Return the [x, y] coordinate for the center point of the cell that contains the specified text.  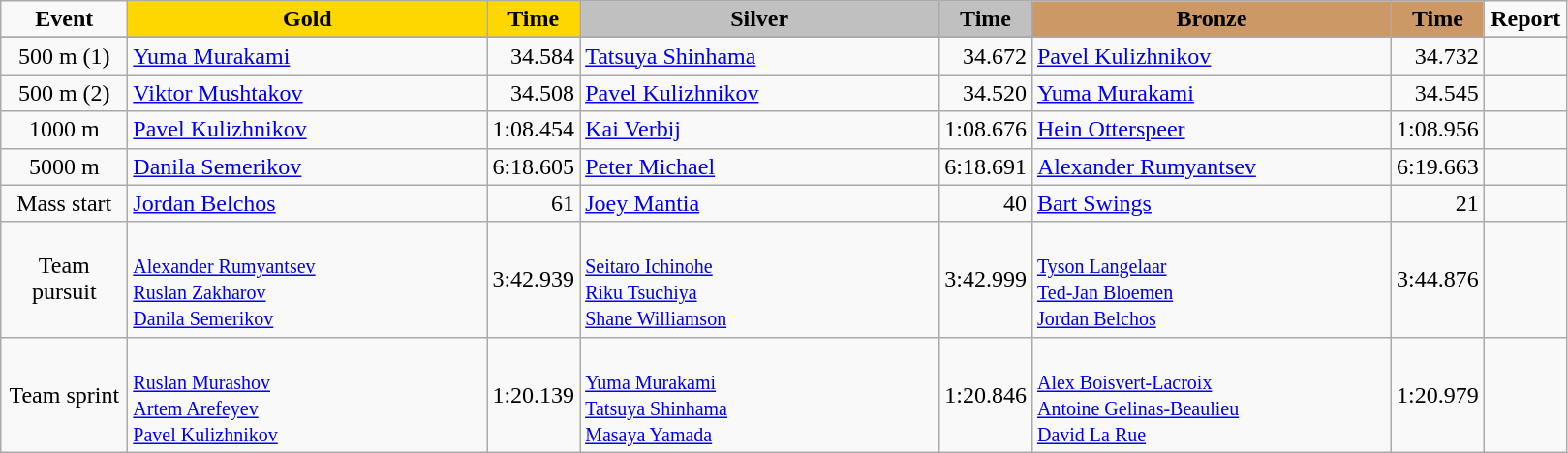
34.732 [1437, 56]
1:20.139 [534, 395]
Danila Semerikov [308, 166]
34.520 [986, 93]
Bronze [1211, 19]
1:20.979 [1437, 395]
1:08.454 [534, 130]
500 m (2) [64, 93]
Tyson LangelaarTed-Jan BloemenJordan Belchos [1211, 279]
3:44.876 [1437, 279]
Report [1525, 19]
6:18.605 [534, 166]
Alexander RumyantsevRuslan ZakharovDanila Semerikov [308, 279]
34.545 [1437, 93]
34.584 [534, 56]
6:18.691 [986, 166]
1:20.846 [986, 395]
1:08.956 [1437, 130]
5000 m [64, 166]
500 m (1) [64, 56]
Alex Boisvert-LacroixAntoine Gelinas-BeaulieuDavid La Rue [1211, 395]
Gold [308, 19]
Peter Michael [759, 166]
21 [1437, 203]
Event [64, 19]
Hein Otterspeer [1211, 130]
Silver [759, 19]
3:42.939 [534, 279]
Viktor Mushtakov [308, 93]
40 [986, 203]
6:19.663 [1437, 166]
1:08.676 [986, 130]
34.508 [534, 93]
61 [534, 203]
Joey Mantia [759, 203]
Yuma MurakamiTatsuya ShinhamaMasaya Yamada [759, 395]
Seitaro IchinoheRiku TsuchiyaShane Williamson [759, 279]
1000 m [64, 130]
Ruslan MurashovArtem ArefeyevPavel Kulizhnikov [308, 395]
Mass start [64, 203]
Kai Verbij [759, 130]
Team pursuit [64, 279]
Tatsuya Shinhama [759, 56]
Bart Swings [1211, 203]
3:42.999 [986, 279]
Jordan Belchos [308, 203]
Team sprint [64, 395]
Alexander Rumyantsev [1211, 166]
34.672 [986, 56]
